Return the (X, Y) coordinate for the center point of the cell that contains the specified text.  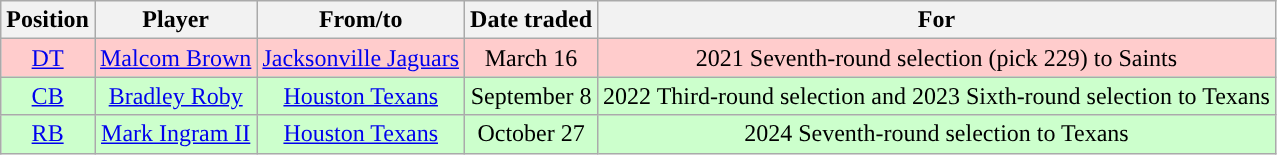
2021 Seventh-round selection (pick 229) to Saints (937, 58)
September 8 (532, 96)
Bradley Roby (175, 96)
DT (48, 58)
CB (48, 96)
Malcom Brown (175, 58)
For (937, 20)
March 16 (532, 58)
Date traded (532, 20)
RB (48, 134)
Position (48, 20)
From/to (361, 20)
October 27 (532, 134)
Player (175, 20)
Jacksonville Jaguars (361, 58)
2022 Third-round selection and 2023 Sixth-round selection to Texans (937, 96)
Mark Ingram II (175, 134)
2024 Seventh-round selection to Texans (937, 134)
